From the cell containing the given text, extract its center point as [x, y] coordinate. 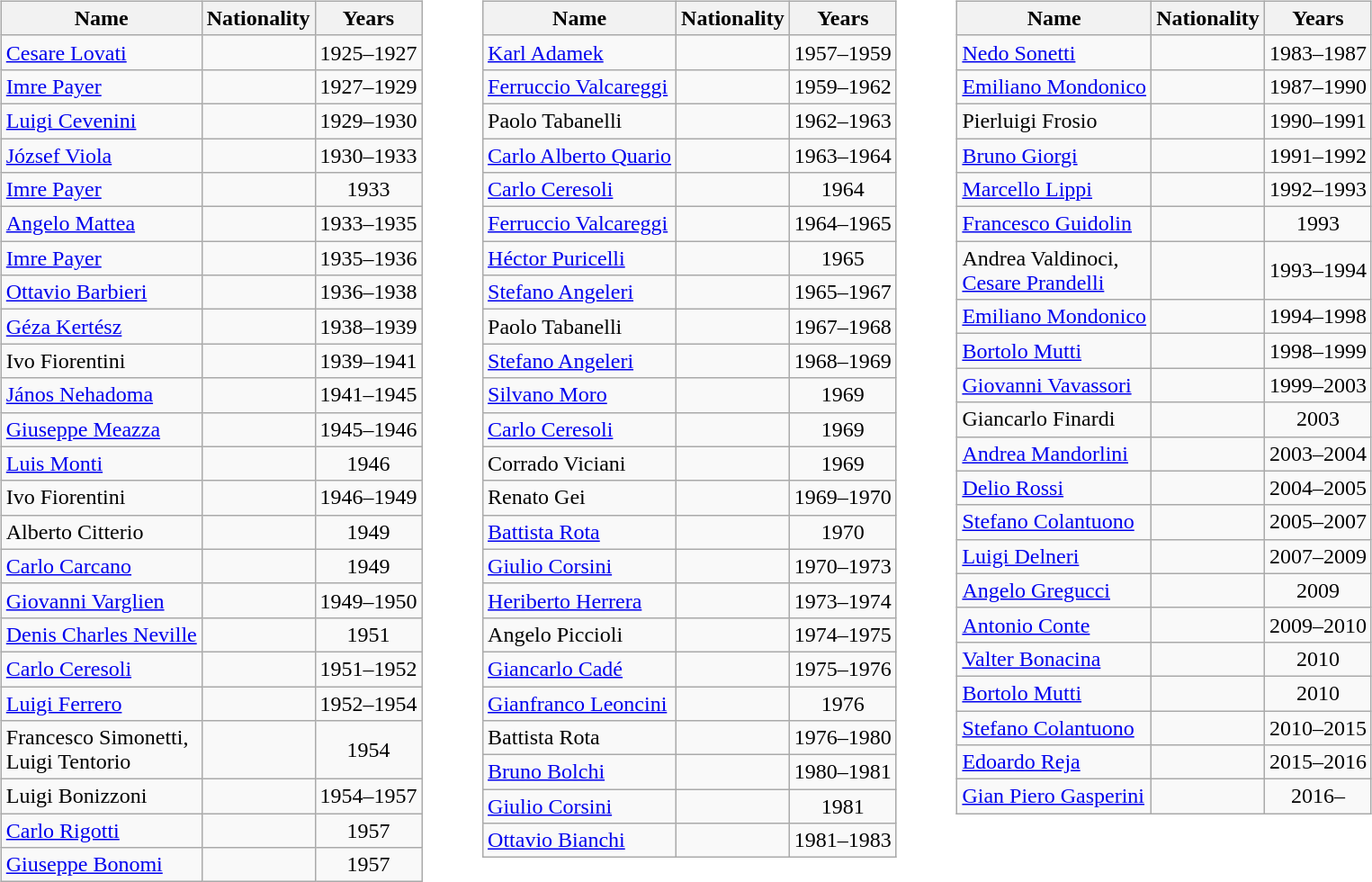
1939–1941 [369, 361]
Cesare Lovati [101, 52]
1962–1963 [842, 121]
1990–1991 [1317, 121]
Carlo Alberto Quario [579, 156]
2009–2010 [1317, 625]
Alberto Citterio [101, 532]
Heriberto Herrera [579, 600]
Luigi Cevenini [101, 121]
1933 [369, 190]
Edoardo Reja [1054, 762]
1935–1936 [369, 258]
1993–1994 [1317, 270]
Carlo Rigotti [101, 831]
1970–1973 [842, 566]
1976–1980 [842, 738]
Luigi Ferrero [101, 703]
1949–1950 [369, 600]
Ottavio Bianchi [579, 841]
1941–1945 [369, 395]
1998–1999 [1317, 351]
1980–1981 [842, 772]
1951 [369, 634]
1936–1938 [369, 292]
1969–1970 [842, 498]
János Nehadoma [101, 395]
1946 [369, 463]
2015–2016 [1317, 762]
1993 [1317, 224]
1957–1959 [842, 52]
1968–1969 [842, 361]
Giuseppe Meazza [101, 429]
Nedo Sonetti [1054, 52]
Luigi Delneri [1054, 556]
1994–1998 [1317, 317]
1974–1975 [842, 634]
1965 [842, 258]
Angelo Mattea [101, 224]
1970 [842, 532]
Gianfranco Leoncini [579, 703]
1981 [842, 806]
2005–2007 [1317, 522]
Bruno Giorgi [1054, 156]
1954–1957 [369, 796]
1975–1976 [842, 669]
Karl Adamek [579, 52]
1991–1992 [1317, 156]
1999–2003 [1317, 385]
Luis Monti [101, 463]
1938–1939 [369, 327]
1925–1927 [369, 52]
1992–1993 [1317, 190]
1945–1946 [369, 429]
1946–1949 [369, 498]
1987–1990 [1317, 86]
1954 [369, 751]
1967–1968 [842, 327]
1927–1929 [369, 86]
1930–1933 [369, 156]
Valter Bonacina [1054, 659]
Géza Kertész [101, 327]
Héctor Puricelli [579, 258]
1933–1935 [369, 224]
Marcello Lippi [1054, 190]
2016– [1317, 796]
1959–1962 [842, 86]
2004–2005 [1317, 488]
Giancarlo Finardi [1054, 419]
Andrea Valdinoci,Cesare Prandelli [1054, 270]
1964 [842, 190]
Antonio Conte [1054, 625]
Andrea Mandorlini [1054, 454]
1963–1964 [842, 156]
József Viola [101, 156]
1929–1930 [369, 121]
Giovanni Varglien [101, 600]
Gian Piero Gasperini [1054, 796]
Luigi Bonizzoni [101, 796]
Denis Charles Neville [101, 634]
Giancarlo Cadé [579, 669]
Francesco Simonetti,Luigi Tentorio [101, 751]
Corrado Viciani [579, 463]
Silvano Moro [579, 395]
Giovanni Vavassori [1054, 385]
1952–1954 [369, 703]
1951–1952 [369, 669]
Angelo Gregucci [1054, 590]
Angelo Piccioli [579, 634]
1964–1965 [842, 224]
1983–1987 [1317, 52]
Ottavio Barbieri [101, 292]
Giuseppe Bonomi [101, 865]
2003–2004 [1317, 454]
Renato Gei [579, 498]
2003 [1317, 419]
2007–2009 [1317, 556]
1965–1967 [842, 292]
Delio Rossi [1054, 488]
Carlo Carcano [101, 566]
Pierluigi Frosio [1054, 121]
1973–1974 [842, 600]
1981–1983 [842, 841]
1976 [842, 703]
Bruno Bolchi [579, 772]
Francesco Guidolin [1054, 224]
2010–2015 [1317, 728]
2009 [1317, 590]
